Output the (X, Y) coordinate of the center of the cell containing the given text.  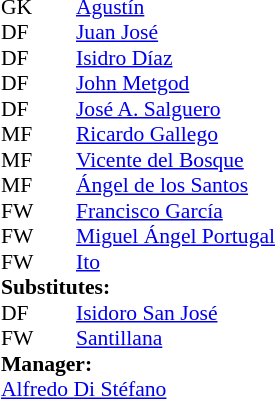
John Metgod (176, 83)
Isidoro San José (176, 313)
Vicente del Bosque (176, 160)
Santillana (176, 339)
Isidro Díaz (176, 58)
Francisco García (176, 211)
Miguel Ángel Portugal (176, 237)
Ángel de los Santos (176, 185)
Juan José (176, 33)
Ito (176, 262)
Manager: (138, 364)
Ricardo Gallego (176, 135)
José A. Salguero (176, 109)
Substitutes: (138, 287)
